Output the (X, Y) coordinate of the center of the cell containing the given text.  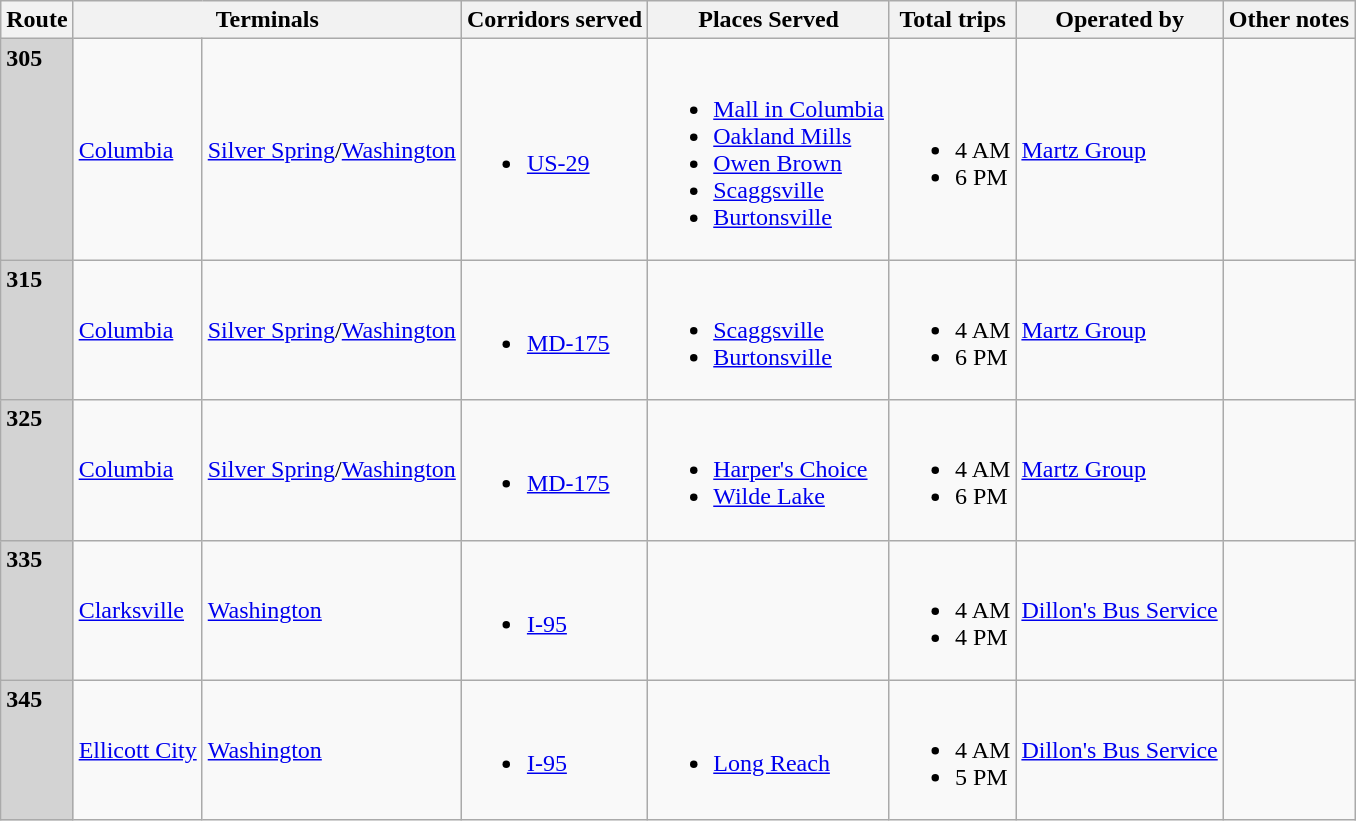
325 (37, 470)
Total trips (952, 20)
335 (37, 610)
305 (37, 150)
Other notes (1288, 20)
ScaggsvilleBurtonsville (769, 330)
US-29 (554, 150)
Harper's ChoiceWilde Lake (769, 470)
Long Reach (769, 750)
345 (37, 750)
Mall in ColumbiaOakland MillsOwen BrownScaggsvilleBurtonsville (769, 150)
Route (37, 20)
4 AM4 PM (952, 610)
315 (37, 330)
Ellicott City (138, 750)
4 AM5 PM (952, 750)
Operated by (1120, 20)
Terminals (267, 20)
Corridors served (554, 20)
Places Served (769, 20)
Clarksville (138, 610)
